Return the [X, Y] coordinate for the center point of the cell that contains the specified text.  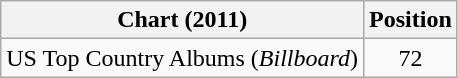
72 [411, 58]
Position [411, 20]
Chart (2011) [182, 20]
US Top Country Albums (Billboard) [182, 58]
